Extract the [X, Y] coordinate from the center of the cell holding the provided text.  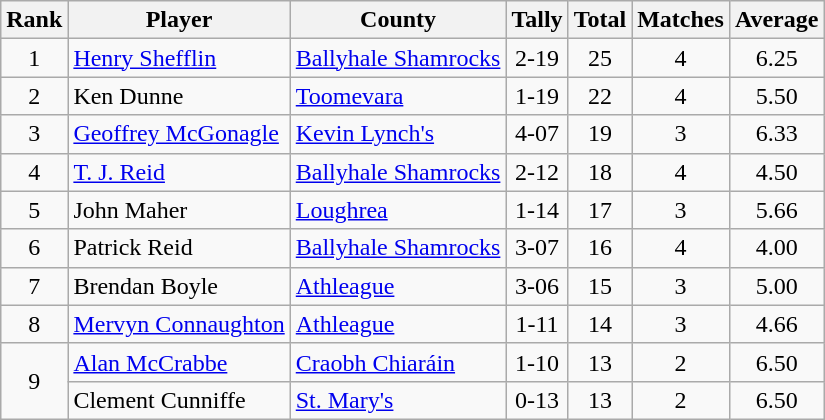
5.66 [776, 210]
8 [34, 324]
Loughrea [398, 210]
Craobh Chiaráin [398, 362]
Kevin Lynch's [398, 134]
7 [34, 286]
1-10 [537, 362]
5 [34, 210]
Geoffrey McGonagle [179, 134]
4.00 [776, 248]
Brendan Boyle [179, 286]
18 [600, 172]
1-11 [537, 324]
Rank [34, 20]
Mervyn Connaughton [179, 324]
Ken Dunne [179, 96]
Patrick Reid [179, 248]
2-12 [537, 172]
3-06 [537, 286]
14 [600, 324]
1 [34, 58]
1-19 [537, 96]
Player [179, 20]
5.00 [776, 286]
T. J. Reid [179, 172]
John Maher [179, 210]
Total [600, 20]
2-19 [537, 58]
0-13 [537, 400]
16 [600, 248]
1-14 [537, 210]
5.50 [776, 96]
4-07 [537, 134]
6.33 [776, 134]
Average [776, 20]
15 [600, 286]
Henry Shefflin [179, 58]
6.25 [776, 58]
3-07 [537, 248]
25 [600, 58]
Tally [537, 20]
St. Mary's [398, 400]
17 [600, 210]
Matches [681, 20]
6 [34, 248]
Alan McCrabbe [179, 362]
Clement Cunniffe [179, 400]
22 [600, 96]
9 [34, 381]
19 [600, 134]
Toomevara [398, 96]
4.50 [776, 172]
4.66 [776, 324]
County [398, 20]
